From the cell containing the given text, extract its center point as (x, y) coordinate. 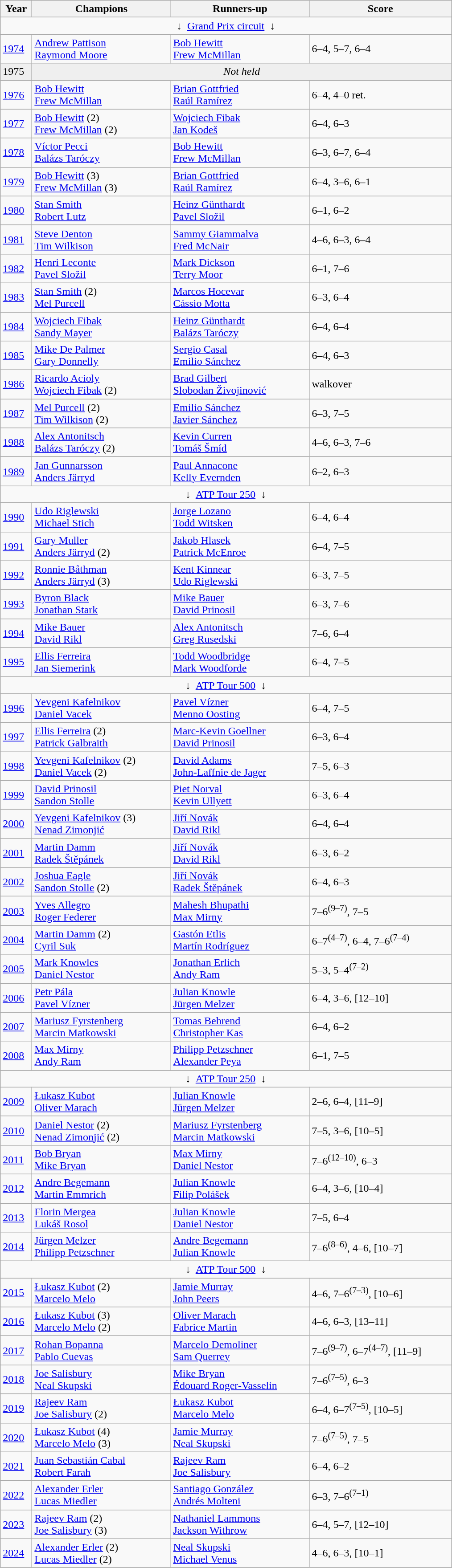
1994 (16, 633)
Ricardo Acioly Wojciech Fibak (2) (102, 385)
Runners-up (240, 9)
Yevgeni Kafelnikov (3) Nenad Zimonjić (102, 824)
7–5, 6–3 (381, 766)
Nathaniel Lammons Jackson Withrow (240, 1524)
2012 (16, 1188)
Jürgen Melzer Philipp Petzschner (102, 1247)
walkover (381, 385)
5–3, 5–4(7–2) (381, 969)
1981 (16, 240)
Heinz Günthardt Pavel Složil (240, 210)
1977 (16, 124)
Jonathan Erlich Andy Ram (240, 969)
2001 (16, 853)
Pavel Vízner Menno Oosting (240, 708)
Joshua Eagle Sandon Stolle (2) (102, 882)
4–6, 6–3, [13–11] (381, 1322)
2018 (16, 1380)
Bob Hewitt (2) Frew McMillan (2) (102, 124)
Jamie Murray John Peers (240, 1292)
1991 (16, 546)
7–6(8–6), 4–6, [10–7] (381, 1247)
Łukasz Kubot Oliver Marach (102, 1102)
Ellis Ferreira Jan Siemerink (102, 662)
2007 (16, 1027)
6–1, 7–6 (381, 268)
Mike Bauer David Rikl (102, 633)
2003 (16, 911)
Andre Begemann Julian Knowle (240, 1247)
7–6, 6–4 (381, 633)
Julian Knowle Filip Polášek (240, 1188)
2024 (16, 1553)
2008 (16, 1055)
1987 (16, 413)
Alex Antonitsch Balázs Taróczy (2) (102, 443)
Marc-Kevin Goellner David Prinosil (240, 737)
Not held (242, 72)
7–6(7–5), 7–5 (381, 1438)
Juan Sebastián Cabal Robert Farah (102, 1466)
2019 (16, 1408)
2021 (16, 1466)
Oliver Marach Fabrice Martin (240, 1322)
2002 (16, 882)
6–3, 6–2 (381, 853)
2015 (16, 1292)
Florin Mergea Lukáš Rosol (102, 1218)
6–3, 7–6 (381, 604)
Piet Norval Kevin Ullyett (240, 795)
6–4, 3–6, [12–10] (381, 998)
Kent Kinnear Udo Riglewski (240, 575)
Tomas Behrend Christopher Kas (240, 1027)
2–6, 6–4, [11–9] (381, 1102)
1990 (16, 517)
Max Mirny Daniel Nestor (240, 1160)
Bob Hewitt (3) Frew McMillan (3) (102, 182)
Mike De Palmer Gary Donnelly (102, 355)
Jan Gunnarsson Anders Järryd (102, 471)
7–5, 3–6, [10–5] (381, 1130)
Rajeev Ram Joe Salisbury (2) (102, 1408)
2014 (16, 1247)
1982 (16, 268)
1993 (16, 604)
6–7(4–7), 6–4, 7–6(7–4) (381, 940)
1995 (16, 662)
1979 (16, 182)
2004 (16, 940)
1975 (16, 72)
4–6, 6–3, 7–6 (381, 443)
↓ Grand Prix circuit ↓ (226, 26)
Jiří Novák Radek Štěpánek (240, 882)
7–6(9–7), 6–7(4–7), [11–9] (381, 1350)
Todd Woodbridge Mark Woodforde (240, 662)
2011 (16, 1160)
7–6(7–5), 6–3 (381, 1380)
1988 (16, 443)
6–4, 6–7(7–5), [10–5] (381, 1408)
Philipp Petzschner Alexander Peya (240, 1055)
1996 (16, 708)
Udo Riglewski Michael Stich (102, 517)
Max Mirny Andy Ram (102, 1055)
1983 (16, 297)
1974 (16, 49)
Marcelo Demoliner Sam Querrey (240, 1350)
Mark Dickson Terry Moor (240, 268)
2009 (16, 1102)
Andre Begemann Martin Emmrich (102, 1188)
4–6, 7–6(7–3), [10–6] (381, 1292)
Víctor Pecci Balázs Taróczy (102, 152)
2017 (16, 1350)
1984 (16, 326)
Alexander Erler Lucas Miedler (102, 1495)
7–6(9–7), 7–5 (381, 911)
1998 (16, 766)
Petr Pála Pavel Vízner (102, 998)
2022 (16, 1495)
1978 (16, 152)
Marcos Hocevar Cássio Motta (240, 297)
6–4, 3–6, 6–1 (381, 182)
6–4, 4–0 ret. (381, 94)
1986 (16, 385)
7–5, 6–4 (381, 1218)
Mike Bryan Édouard Roger-Vasselin (240, 1380)
Santiago González Andrés Molteni (240, 1495)
2005 (16, 969)
2013 (16, 1218)
Yevgeni Kafelnikov Daniel Vacek (102, 708)
6–3, 6–7, 6–4 (381, 152)
Daniel Nestor (2) Nenad Zimonjić (2) (102, 1130)
Sammy Giammalva Fred McNair (240, 240)
Brad Gilbert Slobodan Živojinović (240, 385)
David Adams John-Laffnie de Jager (240, 766)
Gary Muller Anders Järryd (2) (102, 546)
Martin Damm Radek Štěpánek (102, 853)
Łukasz Kubot Marcelo Melo (240, 1408)
6–3, 7–6(7–1) (381, 1495)
Year (16, 9)
Neal Skupski Michael Venus (240, 1553)
Paul Annacone Kelly Evernden (240, 471)
Mark Knowles Daniel Nestor (102, 969)
Łukasz Kubot (4) Marcelo Melo (3) (102, 1438)
Jorge Lozano Todd Witsken (240, 517)
Mahesh Bhupathi Max Mirny (240, 911)
6–4, 3–6, [10–4] (381, 1188)
Champions (102, 9)
1999 (16, 795)
Heinz Günthardt Balázs Taróczy (240, 326)
6–2, 6–3 (381, 471)
2023 (16, 1524)
Henri Leconte Pavel Složil (102, 268)
Yevgeni Kafelnikov (2) Daniel Vacek (2) (102, 766)
4–6, 6–3, 6–4 (381, 240)
Jakob Hlasek Patrick McEnroe (240, 546)
2016 (16, 1322)
6–1, 7–5 (381, 1055)
Bob Bryan Mike Bryan (102, 1160)
Joe Salisbury Neal Skupski (102, 1380)
6–4, 5–7, 6–4 (381, 49)
Steve Denton Tim Wilkison (102, 240)
Jamie Murray Neal Skupski (240, 1438)
Emilio Sánchez Javier Sánchez (240, 413)
David Prinosil Sandon Stolle (102, 795)
1976 (16, 94)
Wojciech Fibak Sandy Mayer (102, 326)
Stan Smith (2) Mel Purcell (102, 297)
2000 (16, 824)
6–4, 5–7, [12–10] (381, 1524)
Martin Damm (2) Cyril Suk (102, 940)
1980 (16, 210)
Rajeev Ram (2) Joe Salisbury (3) (102, 1524)
Ronnie Båthman Anders Järryd (3) (102, 575)
1997 (16, 737)
7–6(12–10), 6–3 (381, 1160)
Mike Bauer David Prinosil (240, 604)
2020 (16, 1438)
Wojciech Fibak Jan Kodeš (240, 124)
Łukasz Kubot (2) Marcelo Melo (102, 1292)
Gastón Etlis Martín Rodríguez (240, 940)
Andrew Pattison Raymond Moore (102, 49)
4–6, 6–3, [10–1] (381, 1553)
2006 (16, 998)
1985 (16, 355)
1992 (16, 575)
Yves Allegro Roger Federer (102, 911)
Mel Purcell (2) Tim Wilkison (2) (102, 413)
Alex Antonitsch Greg Rusedski (240, 633)
Łukasz Kubot (3) Marcelo Melo (2) (102, 1322)
Julian Knowle Daniel Nestor (240, 1218)
6–1, 6–2 (381, 210)
Alexander Erler (2) Lucas Miedler (2) (102, 1553)
Byron Black Jonathan Stark (102, 604)
Stan Smith Robert Lutz (102, 210)
Rajeev Ram Joe Salisbury (240, 1466)
2010 (16, 1130)
Score (381, 9)
Sergio Casal Emilio Sánchez (240, 355)
Ellis Ferreira (2) Patrick Galbraith (102, 737)
Rohan Bopanna Pablo Cuevas (102, 1350)
Kevin Curren Tomáš Šmíd (240, 443)
1989 (16, 471)
